Provide the [x, y] coordinate of the cell's center where the given text is located.  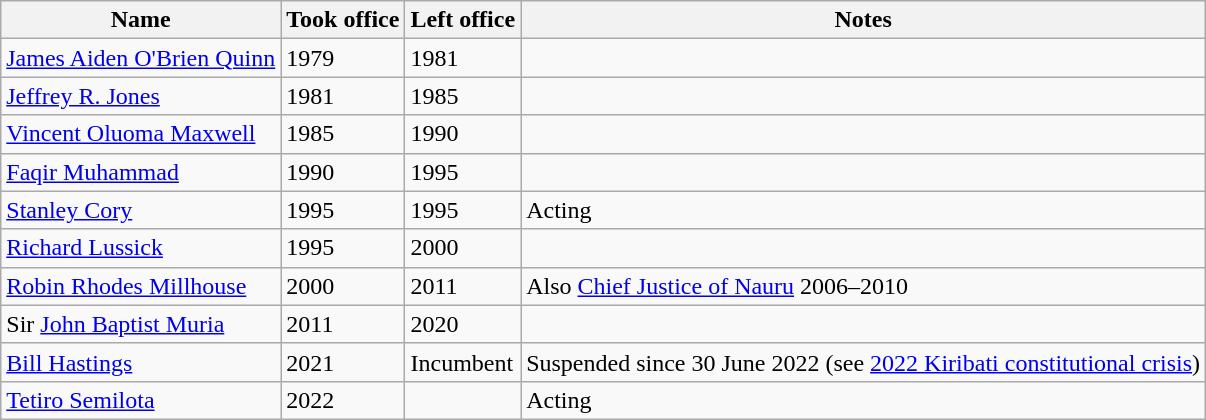
2021 [343, 362]
Also Chief Justice of Nauru 2006–2010 [864, 286]
Tetiro Semilota [141, 400]
Robin Rhodes Millhouse [141, 286]
Suspended since 30 June 2022 (see 2022 Kiribati constitutional crisis) [864, 362]
Faqir Muhammad [141, 172]
Took office [343, 20]
Bill Hastings [141, 362]
Name [141, 20]
James Aiden O'Brien Quinn [141, 58]
1979 [343, 58]
2022 [343, 400]
Incumbent [463, 362]
Notes [864, 20]
Richard Lussick [141, 248]
Vincent Oluoma Maxwell [141, 134]
2020 [463, 324]
Jeffrey R. Jones [141, 96]
Sir John Baptist Muria [141, 324]
Stanley Cory [141, 210]
Left office [463, 20]
